Pinpoint the cell where the given text exists, returning its [X, Y] midpoint coordinate. 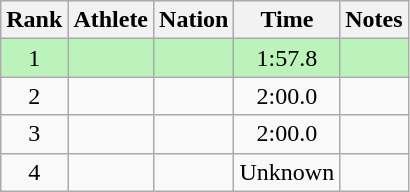
Rank [34, 20]
4 [34, 172]
Unknown [287, 172]
Notes [374, 20]
Nation [194, 20]
Athlete [111, 20]
Time [287, 20]
3 [34, 134]
2 [34, 96]
1 [34, 58]
1:57.8 [287, 58]
